Identify which cell holds the provided text, then report its (X, Y) central coordinate. 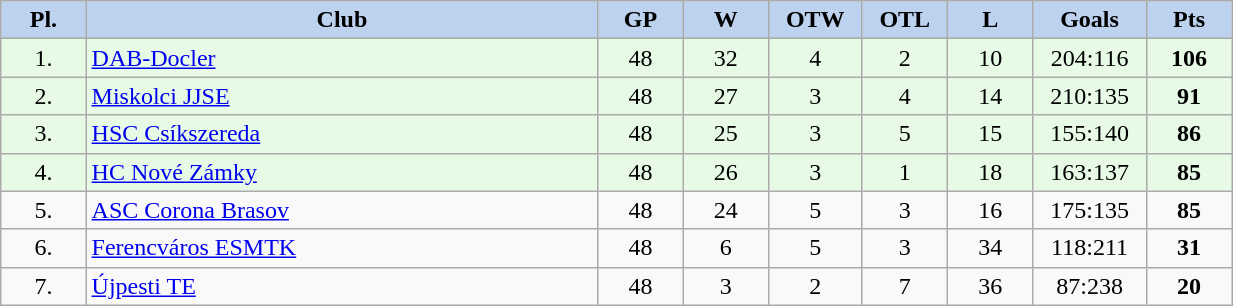
ASC Corona Brasov (342, 210)
10 (990, 58)
118:211 (1090, 248)
Ferencváros ESMTK (342, 248)
6. (44, 248)
3. (44, 134)
Club (342, 20)
175:135 (1090, 210)
26 (726, 172)
106 (1188, 58)
2. (44, 96)
Miskolci JJSE (342, 96)
Pts (1188, 20)
Pl. (44, 20)
L (990, 20)
24 (726, 210)
91 (1188, 96)
W (726, 20)
31 (1188, 248)
HC Nové Zámky (342, 172)
204:116 (1090, 58)
OTW (815, 20)
36 (990, 286)
32 (726, 58)
27 (726, 96)
210:135 (1090, 96)
7. (44, 286)
GP (640, 20)
20 (1188, 286)
155:140 (1090, 134)
Újpesti TE (342, 286)
1 (905, 172)
25 (726, 134)
87:238 (1090, 286)
6 (726, 248)
Goals (1090, 20)
OTL (905, 20)
86 (1188, 134)
5. (44, 210)
34 (990, 248)
7 (905, 286)
HSC Csíkszereda (342, 134)
18 (990, 172)
163:137 (1090, 172)
14 (990, 96)
1. (44, 58)
16 (990, 210)
4. (44, 172)
DAB-Docler (342, 58)
15 (990, 134)
